From the cell containing the given text, extract its center point as (X, Y) coordinate. 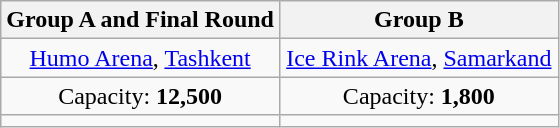
Ice Rink Arena, Samarkand (418, 58)
Humo Arena, Tashkent (140, 58)
Capacity: 1,800 (418, 96)
Group A and Final Round (140, 20)
Capacity: 12,500 (140, 96)
Group B (418, 20)
